Pinpoint the cell where the given text exists, returning its (x, y) midpoint coordinate. 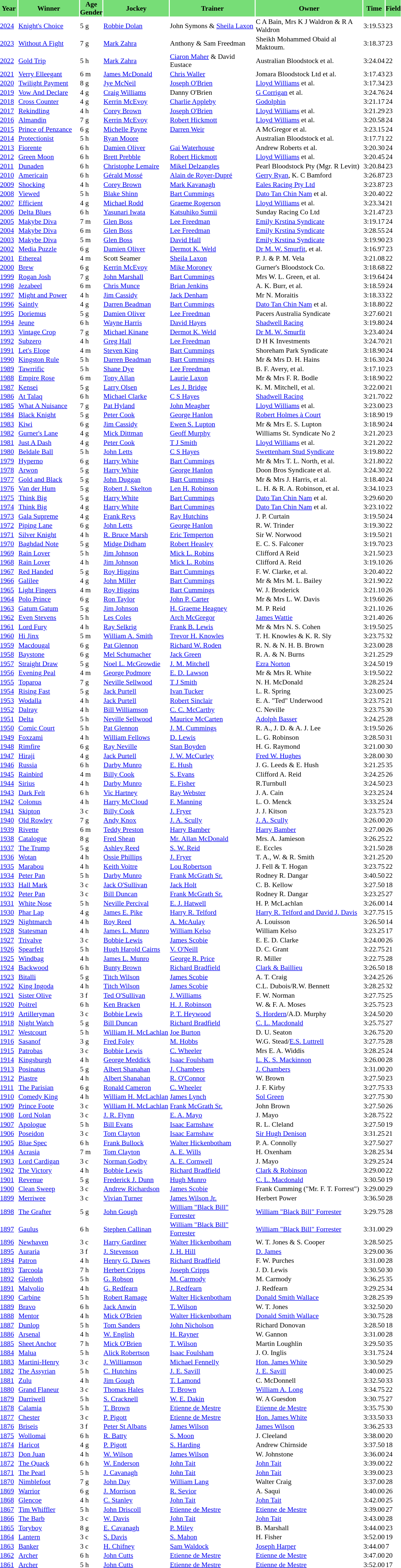
H. J. Robinson (212, 1004)
Auraria (49, 1251)
Andrew Chirnside (309, 1445)
3:36.50 (374, 1198)
G. Robson (136, 1279)
3:26.25 (374, 839)
1966 (9, 581)
Jack Holt (212, 885)
Dr M. W. Smurfit, et al. (309, 249)
2016 (9, 120)
2001 (9, 258)
Tim Whiffler (49, 1509)
1889 (9, 1307)
Charlie Appleby (212, 102)
2017 (9, 111)
1979 (9, 461)
Dunlop (49, 1325)
Haricot (49, 1445)
Les J. Bridge (212, 387)
Darriwell (49, 1399)
3:52.00 (374, 1537)
1873 (9, 1454)
Posinatus (49, 1069)
B. Marshall (309, 1528)
J. P. Curtain (309, 516)
Michael Rodd (136, 203)
Foxzami (49, 737)
Mark Kavanagh (212, 185)
The Grafter (49, 1212)
1943 (9, 793)
1949 (9, 737)
Mr & Mrs M. L. Bailey (309, 581)
3:21.08 (374, 258)
Joe Burton (212, 1032)
Fred Shean (136, 839)
J. D. Lewis (309, 1270)
James McDonald (136, 74)
John Duggan (136, 479)
2023 (9, 43)
1877 (9, 1417)
W.G. Stead/E.S. Luttrell (309, 1041)
A. Louisson (309, 922)
John Miller (136, 581)
1956 (9, 673)
John Gough (136, 1212)
Ewen S. Lupton (212, 424)
W. Davis (136, 1519)
Mr & Mrs E. S. Lupton (309, 424)
James Wattie (309, 618)
Bitalli (49, 977)
3:33.50 (374, 1417)
H. Oxenham (309, 1152)
Darren Weir (212, 129)
3:21.17 (374, 102)
1908 (9, 1115)
Bill Evans (136, 1124)
J. F. Kirby (309, 1088)
Mr & Mrs N. S. Cohen (309, 627)
S. W. Reid (212, 848)
Might and Power (49, 295)
Michael Fennelly (212, 1362)
Hugh Harold Cairns (136, 950)
2009 (9, 185)
George R. Price (212, 959)
Trevor H. Knowles (212, 636)
3:43.00 (374, 1519)
J. O. Inglis (309, 1353)
L. G. Robinson (309, 737)
1907 (9, 1124)
Banker (49, 1546)
1989 (9, 369)
Jim Gough (136, 1380)
1961 (9, 627)
1985 (9, 406)
1945 (9, 774)
Warrior (49, 1491)
Michael Clarke (136, 397)
3:17.71 (374, 139)
Even Stevens (49, 618)
Catalogue (49, 839)
Glencoe (49, 1500)
Prince of Penzance (49, 129)
1993 (9, 332)
3:18.40 (374, 479)
W. E. Dakin (212, 1399)
Lord Fury (49, 627)
Midge Didham (136, 544)
1885 (9, 1344)
1953 (9, 701)
1934 (9, 876)
Jack O'Sullivan (136, 885)
2000 (9, 267)
Frank B. Lewis (212, 627)
3:31.25 (374, 1134)
Winner (49, 8)
1940 (9, 820)
3:23.87 (374, 185)
Jeune (49, 323)
1890 (9, 1297)
Ray Hutchins (212, 516)
Hi Jinx (49, 636)
Acrasia (49, 1152)
1902 (9, 1171)
D. Lewis (212, 737)
Rainbird (49, 774)
Mrs. A. Jamieson (309, 839)
Old Rowley (49, 820)
Dr M. W. Smurfit (309, 332)
Ray Selkrig (136, 627)
1887 (9, 1325)
Subzero (49, 341)
1981 (9, 443)
J. W. McCurley (212, 756)
3:17.43 (374, 74)
Evening Peal (49, 673)
3:21.00 (374, 746)
William A. Long (309, 1390)
The Parisian (49, 1088)
J. A. Cain (309, 793)
Ted O'Sullivan (136, 995)
E. Eccles (309, 848)
Mr & Mrs T. L. North, et al. (309, 461)
John Marshall (136, 277)
L. O. Menck (309, 802)
W. Wilson (136, 1454)
A McGregor et al. (309, 129)
Pat Hyland (136, 406)
2014 (9, 139)
1880 (9, 1390)
Clean Sweep (49, 1189)
Kiwi (49, 424)
1882 (9, 1371)
1970 (9, 544)
Beldale Ball (49, 452)
1895 (9, 1251)
Americain (49, 176)
Gold Trip (49, 61)
Michael Kinane (136, 332)
George Podmore (136, 673)
George Meddick (136, 1060)
Sir Hugh Denison (309, 1134)
Arsenal (49, 1334)
C.L. Dubois/R.W. Bennett (309, 986)
1971 (9, 535)
Lantern (49, 1537)
3:17.10 (374, 369)
E. Fisher (212, 783)
1995 (9, 314)
3:19.60 (374, 599)
1969 (9, 553)
Baghdad Note (49, 544)
1965 (9, 590)
Ronald Cameron (136, 1088)
J. Fell & T. Hogan (309, 866)
James E. Pike (136, 913)
Ray Neville (136, 746)
E. J. Hatwell (212, 903)
Larry Olsen (136, 387)
1913 (9, 1069)
1974 (9, 507)
S. Harding (212, 1445)
Let's Elope (49, 350)
2021 (9, 74)
Gatum Gatum (49, 608)
3:20.58 (374, 120)
Archer (49, 1555)
Fred Foley (136, 1041)
Thomas Hales (136, 1390)
T. H. Knowles & K. R. Sly (309, 636)
1936 (9, 857)
Just A Dash (49, 443)
Field (393, 8)
1884 (9, 1353)
Geoff Murphy (212, 434)
3:20.84 (374, 166)
Adolph Basser (309, 719)
1868 (9, 1500)
2003 (9, 240)
Cross Counter (49, 102)
Rekindling (49, 111)
Rogan Josh (49, 277)
John P. Carter (212, 599)
The Assyrian (49, 1371)
Spearfelt (49, 950)
Straight Draw (49, 664)
Malvolio (49, 1288)
3:19.90 (374, 240)
Ossie Phillips (136, 857)
Walter Craig (309, 1482)
AgeGender (92, 8)
Lord Cardigan (49, 1161)
Wayne Harris (136, 323)
1924 (9, 968)
W. Johnstone (309, 1454)
Efficient (49, 203)
H. P. McLachlan (309, 903)
15 (393, 913)
Robert Sinclair (212, 701)
Fred W. Hughes (309, 756)
Rivette (49, 830)
Wollomai (49, 1436)
Arch McGregor (212, 618)
2010 (9, 176)
1982 (9, 434)
Joseph Harper (309, 1546)
Piastre (49, 1078)
1904 (9, 1152)
David Hall (212, 240)
1973 (9, 516)
Black Knight (49, 415)
Herbert Power (309, 1198)
2018 (9, 102)
Pacers Australia Syndicate (309, 314)
Eales Racing Pty Ltd (309, 185)
King Ingoda (49, 986)
Shane Dye (136, 369)
3:28.75 (374, 1115)
Mrs W. L. Green, et al. (309, 277)
Patron (49, 1261)
S. Evans (212, 774)
3:18.80 (374, 304)
Verry Elleegant (49, 74)
Hiraji (49, 756)
Les Coles (136, 618)
1929 (9, 922)
3:24.70 (374, 341)
Jack Anwin (136, 1307)
L. H. & R. A. Robinson, et al. (309, 489)
W. Gannon (309, 1334)
W. English (136, 1334)
Calamia (49, 1408)
Gaulus (49, 1229)
Sister Olive (49, 995)
Merriwee (49, 1198)
Robert Heasley (212, 544)
Scott Seamer (136, 258)
Skipton (49, 811)
J. Morrison (136, 1491)
Windbag (49, 959)
R.Turnbull (309, 783)
3:35.75 (374, 1408)
Toparoa (49, 682)
Poseidon (49, 1134)
3:23.34 (374, 203)
2015 (9, 129)
W. T. Jones & S. Cooper (309, 1242)
John Meagher (212, 406)
Frank Cumming ("Mr. F. T. Forrest") (309, 1189)
1938 (9, 839)
Anthony & Sam Freedman (212, 43)
Gurner's Bloodstock Co. (309, 267)
Sol Green (309, 1097)
R. Bruce Marsh (136, 535)
Gold and Black (49, 479)
1903 (9, 1161)
L. K. S. Mackinnon (309, 1060)
1952 (9, 710)
Ezra Norton (309, 664)
E. E. D. Clarke (309, 940)
John Driscoll (136, 1509)
S. Davis (136, 1537)
3:38.00 (374, 1436)
Poitrel (49, 1004)
G Corrigan et al. (309, 92)
3:21.40 (374, 618)
R. N. & N. H. B. Brown (309, 645)
3:24.30 (374, 470)
D. U. Seaton (309, 1032)
1878 (9, 1408)
Arwon (49, 470)
Empire Rose (49, 378)
Lord Nolan (49, 1115)
Polo Prince (49, 599)
3:27.00 (374, 830)
Mentor (49, 1316)
3:47.00 (374, 1555)
3:34.10 (374, 489)
V. O'Neill (212, 950)
1917 (9, 1032)
Graeme Rogerson (212, 203)
Sirius (49, 783)
3:28.55 (374, 231)
Lou Robertson (212, 866)
S. Moon (212, 1436)
Brett Prebble (136, 157)
1935 (9, 866)
1899 (9, 1198)
Ron Taylor (136, 599)
3:16.97 (374, 249)
Phar Lap (49, 913)
2006 (9, 212)
2019 (9, 92)
1875 (9, 1436)
1958 (9, 655)
M. P. Reid (309, 608)
Macdougal (49, 645)
C. Stanley (136, 1500)
1977 (9, 479)
3:22.00 (374, 387)
Piping Lane (49, 525)
Jomara Bloodstock Ltd et al. (309, 74)
2024 (9, 26)
E. Hush (212, 765)
R. Batty (136, 1436)
Clark & Robinson (309, 1171)
1983 (9, 424)
1867 (9, 1509)
Viewed (49, 194)
1883 (9, 1362)
Ken Bracken (136, 1004)
Gurner's Lane (49, 434)
1912 (9, 1078)
Tony Allan (136, 378)
3:29.60 (374, 498)
Mr & Mrs F. R. Bodle (309, 378)
Glenloth (49, 1279)
Grand Flaneur (49, 1390)
A. T. Craig (309, 977)
P. Miley (212, 1528)
Dalray (49, 710)
F. W. Clarke, et al. (309, 572)
S. Mahon (212, 1537)
Carbine (49, 1297)
Green Moon (49, 157)
Jezabeel (49, 286)
Revenue (49, 1180)
1947 (9, 756)
Rimfire (49, 746)
Vow And Declare (49, 92)
1927 (9, 940)
Greg Hall (136, 341)
1976 (9, 489)
3:42.00 (374, 1500)
1898 (9, 1212)
M. Hobbs (212, 1041)
2020 (9, 83)
Williams St. Syndicate No 2 (309, 434)
Harry McCloud (136, 802)
Clifford A Reid (309, 553)
Time (374, 8)
B. F. Avery, et al. (309, 369)
Malua (49, 1353)
Kensei (49, 387)
Twilight Payment (49, 83)
A. McAulay (212, 922)
Tawrrific (49, 369)
Fiorente (49, 148)
K. M. Mitchell, et al. (309, 387)
1876 (9, 1427)
R. L. Cleland (309, 1124)
S. Cracknell (136, 1399)
1906 (9, 1134)
J. M. Mitchell (212, 664)
S. Hordern/A.D. Murphy (309, 1014)
F. W. Purches (309, 1261)
1862 (9, 1555)
2012 (9, 157)
C. B. Kellow (309, 885)
Harry R. Telford (212, 913)
Delta (49, 719)
Vintage Crop (49, 332)
Pearl Bloodstock Pty (Mgr. R Levitt) (309, 166)
Hugh Munro (212, 1180)
Ray Webster (212, 793)
W. & F. A. Moses (309, 1004)
Mr & Mrs D. H. Hains (309, 360)
The Barb (49, 1519)
Mr & Mrs L. W. Davis (309, 599)
1879 (9, 1399)
Saintly (49, 304)
1910 (9, 1097)
1992 (9, 341)
1980 (9, 452)
D H K Investments (309, 341)
1893 (9, 1270)
A. Saqui (309, 1491)
1939 (9, 830)
Christophe Lemaire (136, 166)
C. Hutchins (136, 1371)
1951 (9, 719)
Godolphin (309, 102)
J. J. Kitson (309, 811)
1996 (9, 304)
Dark Felt (49, 793)
1911 (9, 1088)
1926 (9, 950)
Year (9, 8)
Michelle Payne (136, 129)
1986 (9, 397)
Ivan Tucker (212, 692)
Toryboy (49, 1528)
Ashley Reed (136, 848)
Harry Gardiner (136, 1242)
R. Miller (309, 959)
Protectionist (49, 139)
1916 (9, 1041)
1863 (9, 1546)
W. J. Broderick (309, 590)
The Pearl (49, 1473)
C. C. McCarthy (212, 710)
C. McDonnell (309, 1380)
Colonus (49, 802)
Frank Bullock (136, 1143)
Delta Blues (49, 212)
E. A. Mayo (212, 1115)
3:19.30 (374, 525)
1914 (9, 1060)
1925 (9, 959)
Knight's Choice (49, 26)
J. Cavanagh (136, 1473)
1920 (9, 1004)
David Hayes (212, 323)
Robert Ramage (136, 1297)
3:33.25 (374, 802)
R. O'Connor (212, 1078)
W. A Guesdon (309, 1399)
W. Brown (309, 1078)
3:34.75 (374, 1390)
2022 (9, 61)
Norman Godby (136, 1161)
Hyperno (49, 461)
Mel Schumacher (136, 655)
F. Manning (212, 802)
R. Sevior (212, 1491)
1964 (9, 599)
3:18.59 (374, 286)
Martini-Henry (49, 1362)
Nimblefoot (49, 1482)
3:19.70 (374, 544)
1962 (9, 618)
1987 (9, 387)
Craig Williams (136, 92)
William Fellows (136, 737)
J. R. Flynn (136, 1115)
The Victory (49, 1171)
3:24.00 (374, 940)
1922 (9, 986)
Kingston Rule (49, 360)
2013 (9, 148)
William A. Smith (136, 636)
Mr. Allan McDonald (212, 839)
1950 (9, 728)
3 g (92, 1041)
Steven King (136, 350)
Andrew Roberts et al. (309, 148)
Andrew Richardson (136, 1189)
Bravo (49, 1307)
Neville Percival (136, 903)
1901 (9, 1180)
E. C. S. Falconer (309, 544)
J. G. Leeds & E. Hush (309, 765)
E. Cavanagh (136, 1528)
At Talaq (49, 397)
1988 (9, 378)
Galilee (49, 581)
Prince Foote (49, 1106)
Sunday Racing Co Ltd (309, 212)
3:23.10 (374, 507)
1959 (9, 645)
17 (393, 931)
James Wilson Jr. (212, 1198)
1960 (9, 636)
1997 (9, 295)
Maurice McCarten (212, 719)
Harry R. Telford and David J. Davis (309, 913)
Brian Jenkins (212, 286)
R. W. Trinder (309, 525)
Katsuhiko Sumii (212, 212)
1888 (9, 1316)
C. Neville (309, 710)
Sheikh Mohammed Obaid al Maktoum. (309, 43)
1972 (9, 525)
C A Bain, Mrs K J Waldron & R A Waldron (309, 26)
Gerry Ryan, K. C Bamford (309, 176)
Shocking (49, 185)
Blue Spec (49, 1143)
Mrs E. A. Widdis (309, 1051)
A. E. Wills (212, 1152)
Ethereal (49, 258)
1881 (9, 1380)
Sasanof (49, 1041)
Kingsburgh (49, 1060)
3:37.50 (374, 1445)
1894 (9, 1261)
1942 (9, 802)
Patrobas (49, 1051)
1891 (9, 1288)
Sam Waldock (212, 1546)
1864 (9, 1537)
William Lang (212, 1482)
Briseis (49, 1427)
Robbie Dolan (136, 26)
H. Fisher (309, 1537)
3:16.30 (374, 360)
Frank Reys (136, 516)
P. J. & P. M. Vela (309, 258)
3:18.37 (374, 43)
J. H. Hill (212, 1251)
Len H. Robinson (212, 489)
1866 (9, 1519)
1896 (9, 1242)
1984 (9, 415)
3:26.75 (374, 1032)
The Quack (49, 1464)
1869 (9, 1491)
3:23.15 (374, 129)
1928 (9, 931)
Newhaven (49, 1242)
Mr & Mrs J. Harris, et al. (309, 479)
1933 (9, 885)
1994 (9, 323)
Gai Waterhouse (212, 148)
1931 (9, 903)
Statesman (49, 931)
1897 (9, 1229)
Media Puzzle (49, 249)
1870 (9, 1482)
3:29.75 (374, 1212)
Richard W. Roden (212, 645)
2005 (9, 221)
Herbert Cripps (136, 1270)
Martin Loughlin (309, 1344)
John Symons & Sheila Laxon (212, 26)
Zulu (49, 1380)
Vivian Turner (136, 1198)
1954 (9, 692)
Tarcoola (49, 1270)
1978 (9, 470)
Gérald Mossé (136, 176)
Blake Shinn (136, 194)
J. Cleeland (309, 1436)
3:27.60 (374, 314)
1918 (9, 1023)
Mike Moroney (212, 267)
1915 (9, 1051)
E. A. "Ted" Underwood (309, 701)
Alain de Royer-Dupré (212, 176)
Sir W. Norwood (309, 535)
36 (393, 1251)
R. A., J. D. & A. J. Lee (309, 728)
H. Rayner (212, 1334)
1909 (9, 1106)
39 (393, 1297)
3:20.30 (374, 148)
Roy Reed (136, 922)
Andy Knox (136, 820)
John Cutts (136, 1555)
John Day (136, 1482)
Mikel Delzangles (212, 166)
3:21.90 (374, 581)
3:37.00 (374, 1482)
1919 (9, 1014)
F. W. Norman (309, 995)
H. Graeme Heagney (212, 608)
G. Redfearn (136, 1288)
Henry G. Dawes (136, 1261)
John Nicholson (212, 1325)
Mick Dittman (136, 434)
J. M. Cummings (212, 728)
1990 (9, 360)
Westcourt (49, 1032)
Night Watch (49, 1023)
Yasunari Iwata (136, 212)
3:24.76 (374, 92)
Almandin (49, 120)
Baystone (49, 655)
Trivalve (49, 940)
A. E. Cornwell (212, 1161)
Ciaron Maher & David Eustace (212, 61)
Without A Fight (49, 43)
Teddy Preston (136, 830)
1967 (9, 572)
3:23.40 (374, 332)
John Brown (309, 1106)
Apologue (49, 1124)
3:31.75 (374, 1353)
Stan Boyden (212, 746)
1921 (9, 995)
1975 (9, 498)
3:26.87 (374, 176)
1991 (9, 350)
3:28.00 (374, 756)
D. C. Grant (309, 950)
Chris Munce (136, 286)
1932 (9, 894)
Clark & Baillieu (309, 968)
Stephen Callinan (136, 1229)
Brew (49, 267)
White Nose (49, 903)
Robert J. Skelton (136, 489)
T. A., W. & R. Smith (309, 857)
E. D. Lawson (212, 673)
Danny O'Brien (212, 92)
A. K. Burr, et al. (309, 286)
Frederick J. Dunn (136, 1180)
J. Williamson (136, 1362)
2002 (9, 249)
P. T. Heywood (212, 1014)
3:17.34 (374, 83)
Bunty Brown (136, 968)
The Trump (49, 848)
Vic Hartney (136, 793)
D. James (309, 1251)
Sheila Laxon (212, 258)
Light Fingers (49, 590)
Hall Mark (49, 885)
Tom Sanders (136, 1325)
3:19.10 (374, 562)
Dunaden (49, 166)
1923 (9, 977)
1968 (9, 562)
2004 (9, 231)
Chris Waller (212, 74)
Keith Voitre (136, 866)
1941 (9, 811)
H. G. Raymond (309, 746)
Robert Holmes à Court (309, 415)
Ryan Moore (136, 139)
L. R. Spring (309, 692)
Red Handed (49, 572)
Gala Supreme (49, 516)
1957 (9, 664)
Mr N. Moraitis (309, 295)
Bill Williamson (136, 710)
3:20.45 (374, 157)
Shoreham Park Syndicate (309, 350)
1955 (9, 682)
Marabou (49, 866)
1948 (9, 746)
R. A. & N. Burns (309, 655)
Jack Denham (212, 295)
Laurie Laxon (212, 378)
Comic Court (49, 728)
3:36.00 (374, 1454)
Don Juan (49, 1454)
2011 (9, 166)
Van der Hum (49, 489)
1865 (9, 1528)
Artilleryman (49, 1014)
Mr & Mrs R. White (309, 673)
3:40.50 (374, 876)
2008 (9, 194)
1892 (9, 1279)
1874 (9, 1445)
3:29.50 (374, 1344)
Doriemus (49, 314)
Rising Fast (49, 692)
Doon Bros Syndicate et al. (309, 470)
Jack Green (212, 655)
31 (393, 737)
1872 (9, 1464)
Noel L. McGrowdie (136, 664)
Swettenham Stud Syndicate (309, 452)
3:18.33 (374, 295)
Sheet Anchor (49, 1344)
3:18.68 (374, 267)
Richard Donovan (309, 1325)
3:24.04 (374, 61)
1999 (9, 277)
1886 (9, 1334)
1900 (9, 1189)
Eric Temperton (212, 535)
3:19.64 (374, 277)
1937 (9, 848)
3:21.29 (374, 111)
1871 (9, 1473)
1998 (9, 286)
1946 (9, 765)
Jye McNeil (136, 83)
7 (393, 1546)
Owner (309, 8)
Chester (49, 1417)
Peter St Albans (136, 1427)
3:19.53 (374, 26)
Jockey (136, 8)
1930 (9, 913)
Backwood (49, 968)
W. Enderson (136, 1464)
James Lynch (212, 1097)
J. Williams (212, 995)
1944 (9, 783)
Wodalla (49, 701)
J. Stevenson (136, 1251)
3:21.47 (374, 212)
N. H. McDonald (309, 682)
T. Lamond (212, 1380)
Alick Robertson (136, 1353)
1963 (9, 608)
H. Chifney (136, 1546)
Comedy King (49, 1097)
Silver Knight (49, 535)
1905 (9, 1143)
Nightmarch (49, 922)
3:21.80 (374, 461)
Russia (49, 765)
W. T. Jones (309, 1307)
P. A. Connolly (309, 1143)
Trainer (212, 8)
3:19.17 (374, 221)
3:21.70 (374, 397)
Wotan (49, 857)
What A Nuisance (49, 406)
Joseph Cripps (212, 1270)
2007 (9, 203)
